Provide the (X, Y) coordinate of the cell's center where the given text is located.  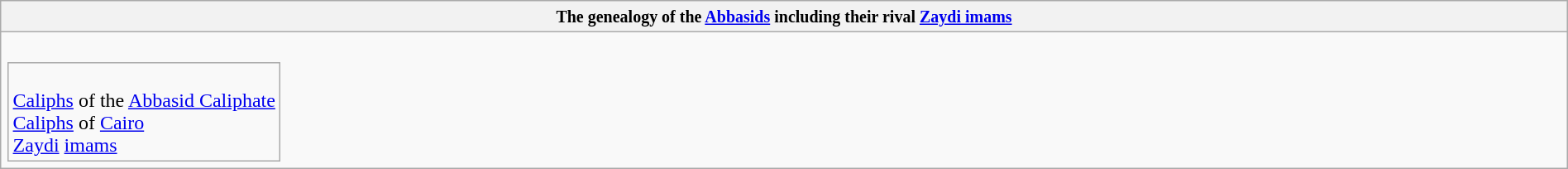
The genealogy of the Abbasids including their rival Zaydi imams (784, 17)
